Search for the cell housing the specified text and yield its [X, Y] center coordinate. 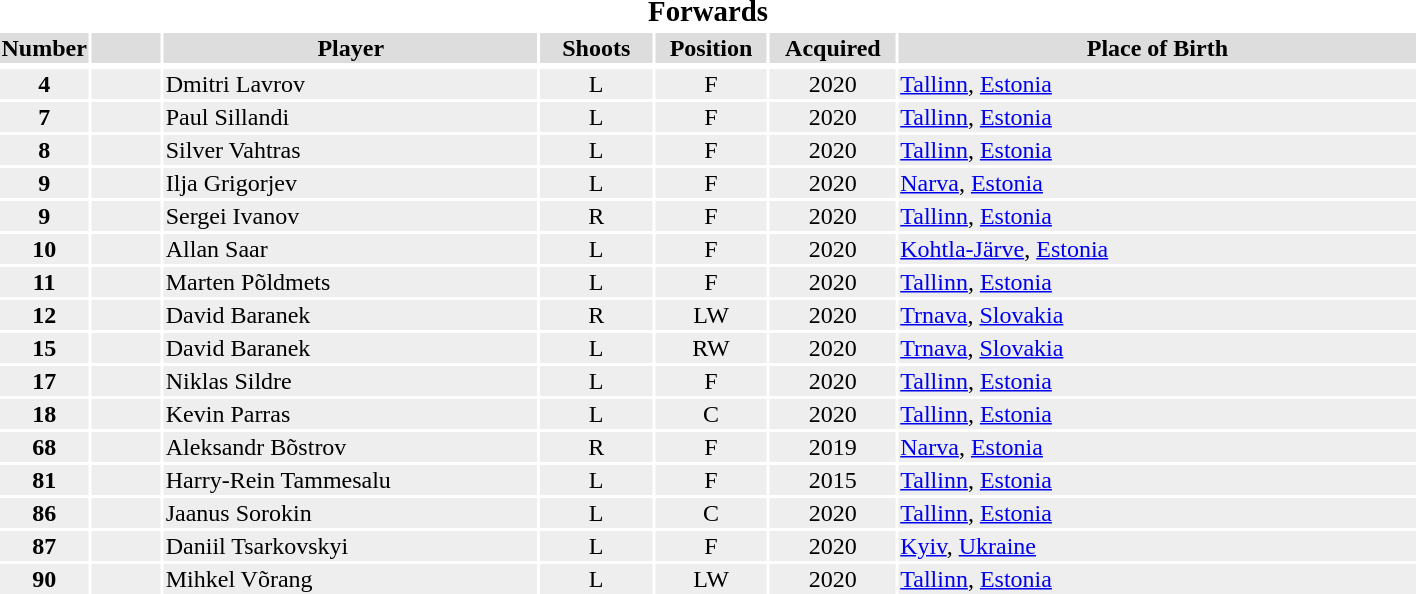
Number [44, 48]
15 [44, 348]
Allan Saar [350, 249]
Daniil Tsarkovskyi [350, 546]
Mihkel Võrang [350, 579]
10 [44, 249]
90 [44, 579]
RW [711, 348]
Aleksandr Bõstrov [350, 447]
8 [44, 150]
Marten Põldmets [350, 282]
7 [44, 117]
2019 [833, 447]
Kevin Parras [350, 414]
Jaanus Sorokin [350, 513]
12 [44, 315]
Niklas Sildre [350, 381]
Dmitri Lavrov [350, 84]
Position [711, 48]
4 [44, 84]
Ilja Grigorjev [350, 183]
Acquired [833, 48]
68 [44, 447]
Sergei Ivanov [350, 216]
86 [44, 513]
18 [44, 414]
87 [44, 546]
Shoots [596, 48]
Kyiv, Ukraine [1158, 546]
Silver Vahtras [350, 150]
2015 [833, 480]
81 [44, 480]
Player [350, 48]
17 [44, 381]
Kohtla-Järve, Estonia [1158, 249]
Place of Birth [1158, 48]
Paul Sillandi [350, 117]
Harry-Rein Tammesalu [350, 480]
11 [44, 282]
